Return the [x, y] coordinate for the center point of the cell that contains the specified text.  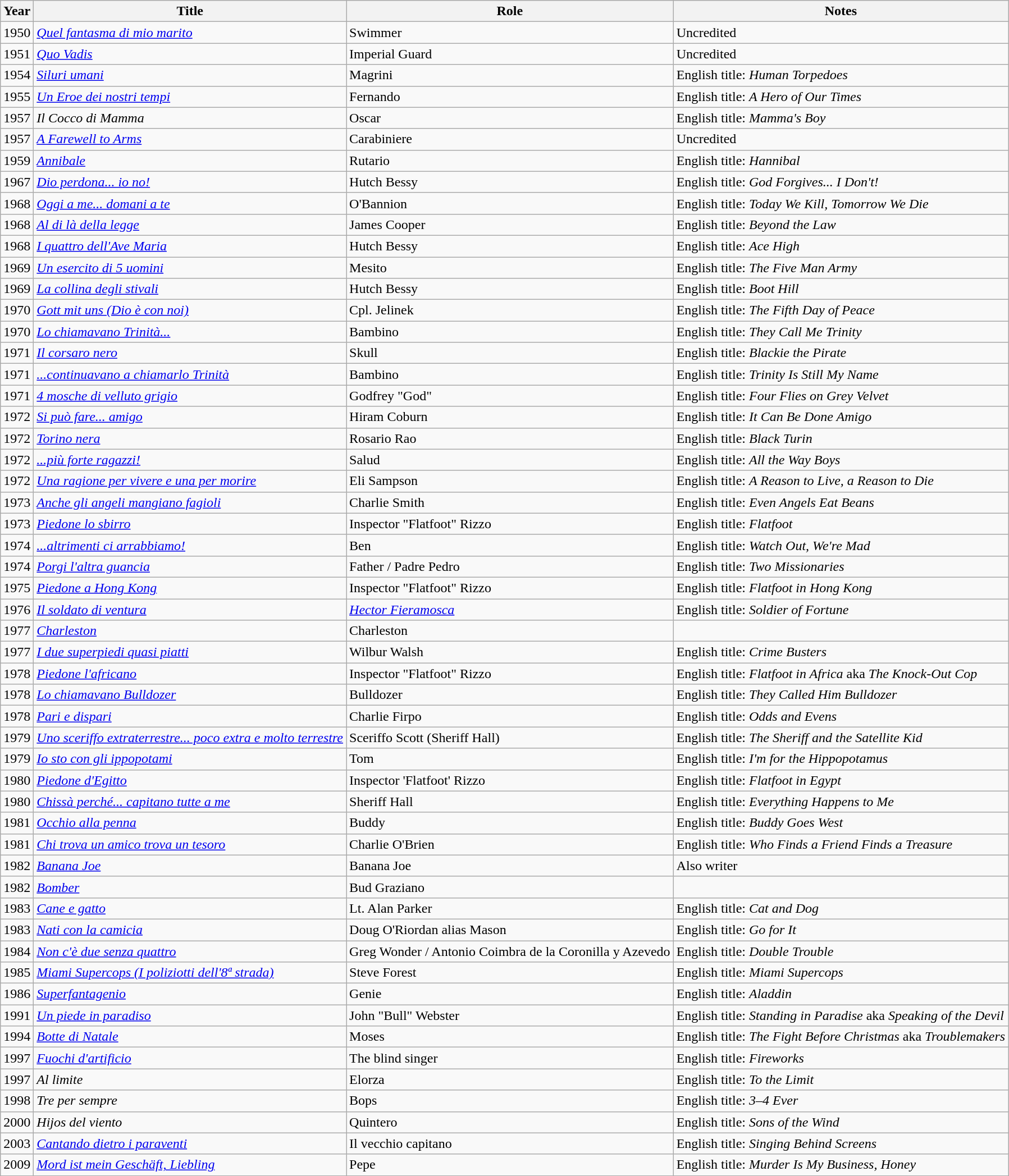
1985 [17, 973]
English title: The Fifth Day of Peace [841, 310]
2003 [17, 1143]
English title: All the Way Boys [841, 460]
Greg Wonder / Antonio Coimbra de la Coronilla y Azevedo [510, 951]
Skull [510, 353]
John "Bull" Webster [510, 1015]
English title: The Sheriff and the Satellite Kid [841, 738]
Piedone lo sbirro [190, 524]
Nati con la camicia [190, 930]
Elorza [510, 1079]
1984 [17, 951]
English title: Two Missionaries [841, 566]
English title: Crime Busters [841, 652]
English title: It Can Be Done Amigo [841, 417]
Bulldozer [510, 695]
English title: Trinity Is Still My Name [841, 374]
English title: Human Torpedoes [841, 75]
English title: Miami Supercops [841, 973]
Il vecchio capitano [510, 1143]
Piedone d'Egitto [190, 780]
I due superpiedi quasi piatti [190, 652]
English title: I'm for the Hippopotamus [841, 759]
Genie [510, 994]
English title: Soldier of Fortune [841, 609]
Un esercito di 5 uomini [190, 268]
Uno sceriffo extraterrestre... poco extra e molto terrestre [190, 738]
Ben [510, 545]
1950 [17, 33]
Il corsaro nero [190, 353]
English title: Go for It [841, 930]
Tre per sempre [190, 1101]
1967 [17, 182]
La collina degli stivali [190, 289]
Un piede in paradiso [190, 1015]
Sceriffo Scott (Sheriff Hall) [510, 738]
English title: Watch Out, We're Mad [841, 545]
Buddy [510, 823]
English title: Double Trouble [841, 951]
Father / Padre Pedro [510, 566]
Charlie Firpo [510, 716]
Role [510, 11]
English title: Hannibal [841, 161]
...altrimenti ci arrabbiamo! [190, 545]
1975 [17, 588]
Lo chiamavano Trinità... [190, 332]
English title: Flatfoot [841, 524]
1954 [17, 75]
1976 [17, 609]
English title: Sons of the Wind [841, 1122]
Imperial Guard [510, 54]
1998 [17, 1101]
Io sto con gli ippopotami [190, 759]
Godfrey "God" [510, 396]
Botte di Natale [190, 1037]
English title: God Forgives... I Don't! [841, 182]
English title: They Call Me Trinity [841, 332]
Siluri umani [190, 75]
Il soldato di ventura [190, 609]
Torino nera [190, 438]
Lo chiamavano Bulldozer [190, 695]
O'Bannion [510, 203]
Piedone a Hong Kong [190, 588]
Notes [841, 11]
Una ragione per vivere e una per morire [190, 481]
1951 [17, 54]
Miami Supercops (I poliziotti dell'8ª strada) [190, 973]
English title: Who Finds a Friend Finds a Treasure [841, 844]
English title: Fireworks [841, 1058]
Bud Graziano [510, 887]
Quintero [510, 1122]
English title: Murder Is My Business, Honey [841, 1165]
English title: 3–4 Ever [841, 1101]
Lt. Alan Parker [510, 908]
Gott mit uns (Dio è con noi) [190, 310]
1959 [17, 161]
Also writer [841, 866]
English title: Flatfoot in Hong Kong [841, 588]
James Cooper [510, 225]
Hijos del viento [190, 1122]
Eli Sampson [510, 481]
2000 [17, 1122]
1991 [17, 1015]
Mesito [510, 268]
Pepe [510, 1165]
Annibale [190, 161]
English title: Black Turin [841, 438]
English title: Everything Happens to Me [841, 802]
Year [17, 11]
English title: Four Flies on Grey Velvet [841, 396]
Charlie Smith [510, 502]
English title: Blackie the Pirate [841, 353]
...più forte ragazzi! [190, 460]
Rutario [510, 161]
I quattro dell'Ave Maria [190, 246]
1955 [17, 97]
4 mosche di velluto grigio [190, 396]
Charlie O'Brien [510, 844]
English title: A Reason to Live, a Reason to Die [841, 481]
English title: The Fight Before Christmas aka Troublemakers [841, 1037]
Tom [510, 759]
2009 [17, 1165]
English title: Ace High [841, 246]
English title: The Five Man Army [841, 268]
English title: They Called Him Bulldozer [841, 695]
Non c'è due senza quattro [190, 951]
Pari e dispari [190, 716]
English title: Singing Behind Screens [841, 1143]
Si può fare... amigo [190, 417]
Porgi l'altra guancia [190, 566]
English title: Boot Hill [841, 289]
Hector Fieramosca [510, 609]
A Farewell to Arms [190, 139]
Piedone l'africano [190, 674]
English title: Flatfoot in Egypt [841, 780]
Al di là della legge [190, 225]
Carabiniere [510, 139]
Oggi a me... domani a te [190, 203]
Occhio alla penna [190, 823]
Dio perdona... io no! [190, 182]
Cane e gatto [190, 908]
Superfantagenio [190, 994]
Magrini [510, 75]
Swimmer [510, 33]
English title: Standing in Paradise aka Speaking of the Devil [841, 1015]
Steve Forest [510, 973]
English title: Aladdin [841, 994]
...continuavano a chiamarlo Trinità [190, 374]
Quo Vadis [190, 54]
Cantando dietro i paraventi [190, 1143]
Wilbur Walsh [510, 652]
Al limite [190, 1079]
Rosario Rao [510, 438]
Salud [510, 460]
English title: A Hero of Our Times [841, 97]
Title [190, 11]
Bops [510, 1101]
1986 [17, 994]
Chissà perché... capitano tutte a me [190, 802]
English title: Today We Kill, Tomorrow We Die [841, 203]
Fuochi d'artificio [190, 1058]
Il Cocco di Mamma [190, 118]
English title: Flatfoot in Africa aka The Knock-Out Cop [841, 674]
Oscar [510, 118]
Bomber [190, 887]
Inspector 'Flatfoot' Rizzo [510, 780]
Quel fantasma di mio marito [190, 33]
English title: Cat and Dog [841, 908]
English title: Even Angels Eat Beans [841, 502]
Fernando [510, 97]
English title: Odds and Evens [841, 716]
English title: Mamma's Boy [841, 118]
Moses [510, 1037]
Anche gli angeli mangiano fagioli [190, 502]
Un Eroe dei nostri tempi [190, 97]
Hiram Coburn [510, 417]
Cpl. Jelinek [510, 310]
1994 [17, 1037]
Sheriff Hall [510, 802]
Chi trova un amico trova un tesoro [190, 844]
English title: To the Limit [841, 1079]
Doug O'Riordan alias Mason [510, 930]
English title: Beyond the Law [841, 225]
Mord ist mein Geschäft, Liebling [190, 1165]
English title: Buddy Goes West [841, 823]
The blind singer [510, 1058]
